Capture the cell that displays the provided text and extract its [X, Y] central coordinate. 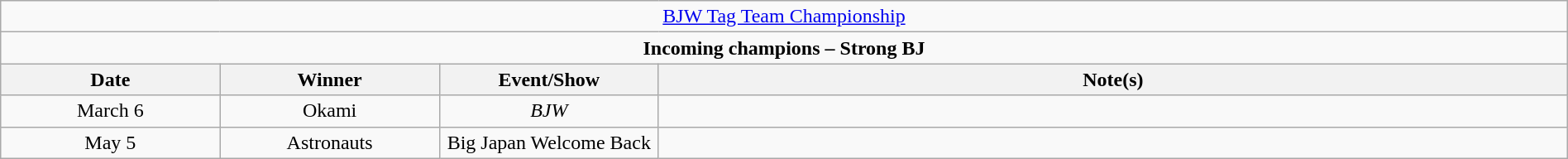
Note(s) [1113, 79]
BJW [549, 111]
Astronauts [329, 142]
March 6 [111, 111]
Winner [329, 79]
Okami [329, 111]
Event/Show [549, 79]
May 5 [111, 142]
Incoming champions – Strong BJ [784, 48]
BJW Tag Team Championship [784, 17]
Big Japan Welcome Back [549, 142]
Date [111, 79]
